Pinpoint the cell where the given text exists, returning its (x, y) midpoint coordinate. 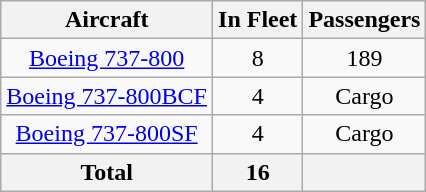
Boeing 737-800BCF (107, 96)
In Fleet (258, 20)
189 (364, 58)
16 (258, 172)
8 (258, 58)
Boeing 737-800 (107, 58)
Aircraft (107, 20)
Total (107, 172)
Passengers (364, 20)
Boeing 737-800SF (107, 134)
